For the text-containing cell, return its midpoint in [X, Y] coordinate format. 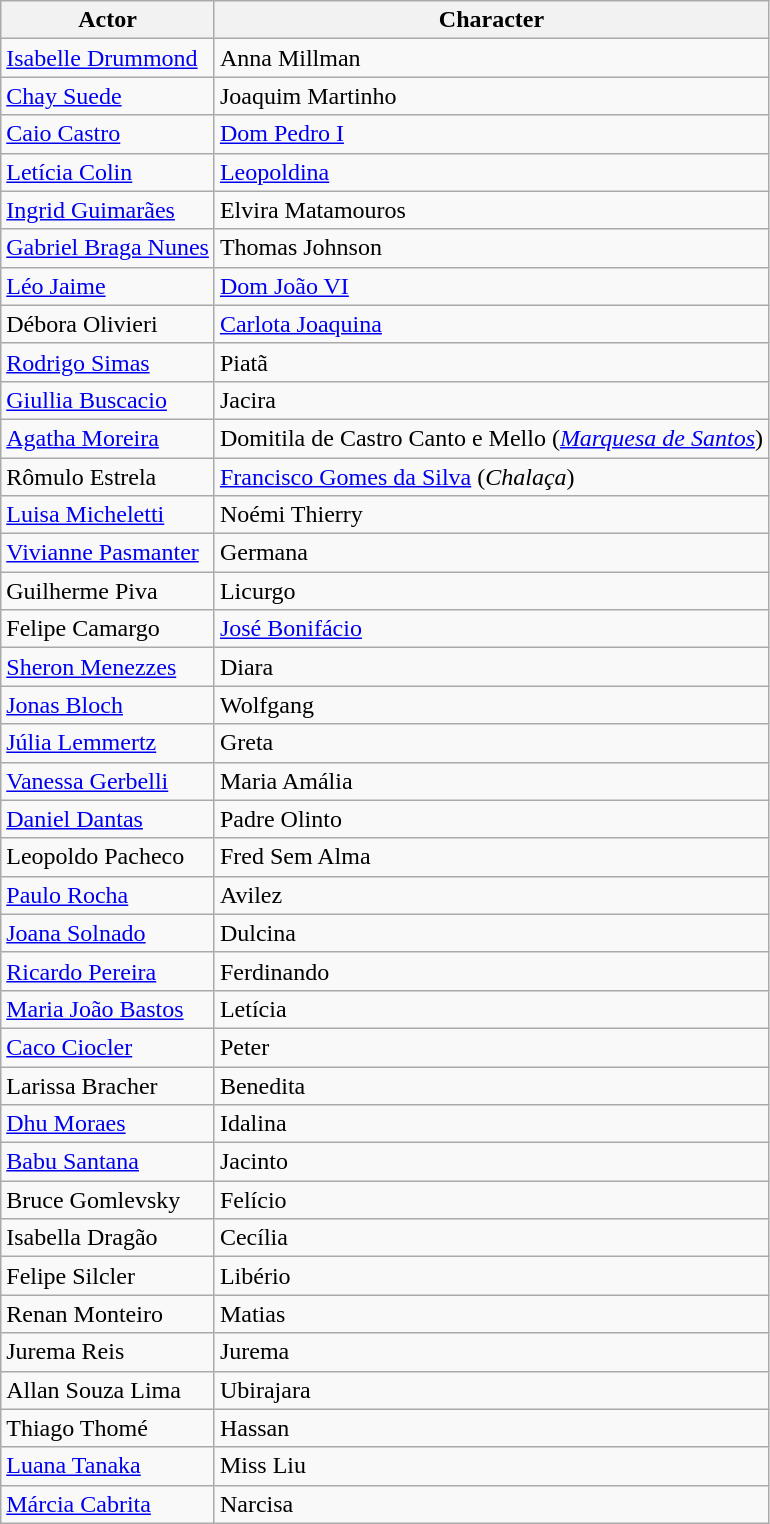
Maria Amália [491, 781]
Francisco Gomes da Silva (Chalaça) [491, 477]
Noémi Thierry [491, 515]
Cecília [491, 1238]
Jacira [491, 400]
Domitila de Castro Canto e Mello (Marquesa de Santos) [491, 438]
Joana Solnado [108, 933]
Júlia Lemmertz [108, 743]
Jurema [491, 1352]
Rômulo Estrela [108, 477]
Felipe Silcler [108, 1276]
Isabella Dragão [108, 1238]
Larissa Bracher [108, 1085]
Felício [491, 1200]
Padre Olinto [491, 819]
Diara [491, 667]
Léo Jaime [108, 286]
Thiago Thomé [108, 1428]
Gabriel Braga Nunes [108, 248]
Maria João Bastos [108, 1009]
Carlota Joaquina [491, 324]
Ingrid Guimarães [108, 210]
Ferdinando [491, 971]
Babu Santana [108, 1162]
Licurgo [491, 591]
Avilez [491, 895]
Hassan [491, 1428]
Character [491, 20]
Ubirajara [491, 1390]
Letícia Colin [108, 172]
Elvira Matamouros [491, 210]
Dom Pedro I [491, 134]
Felipe Camargo [108, 629]
Actor [108, 20]
Caco Ciocler [108, 1047]
Vivianne Pasmanter [108, 553]
Fred Sem Alma [491, 857]
Matias [491, 1314]
Anna Millman [491, 58]
Letícia [491, 1009]
Greta [491, 743]
Guilherme Piva [108, 591]
Dom João VI [491, 286]
Sheron Menezzes [108, 667]
Paulo Rocha [108, 895]
Idalina [491, 1124]
Jurema Reis [108, 1352]
Jacinto [491, 1162]
Wolfgang [491, 705]
Leopoldo Pacheco [108, 857]
Luisa Micheletti [108, 515]
Caio Castro [108, 134]
Chay Suede [108, 96]
Leopoldina [491, 172]
Vanessa Gerbelli [108, 781]
Isabelle Drummond [108, 58]
Allan Souza Lima [108, 1390]
Libério [491, 1276]
José Bonifácio [491, 629]
Joaquim Martinho [491, 96]
Germana [491, 553]
Dhu Moraes [108, 1124]
Giullia Buscacio [108, 400]
Benedita [491, 1085]
Miss Liu [491, 1466]
Dulcina [491, 933]
Ricardo Pereira [108, 971]
Márcia Cabrita [108, 1504]
Luana Tanaka [108, 1466]
Narcisa [491, 1504]
Peter [491, 1047]
Renan Monteiro [108, 1314]
Piatã [491, 362]
Daniel Dantas [108, 819]
Rodrigo Simas [108, 362]
Thomas Johnson [491, 248]
Jonas Bloch [108, 705]
Bruce Gomlevsky [108, 1200]
Débora Olivieri [108, 324]
Agatha Moreira [108, 438]
